Detect which cell encompasses the target text, then output its [X, Y] center coordinate. 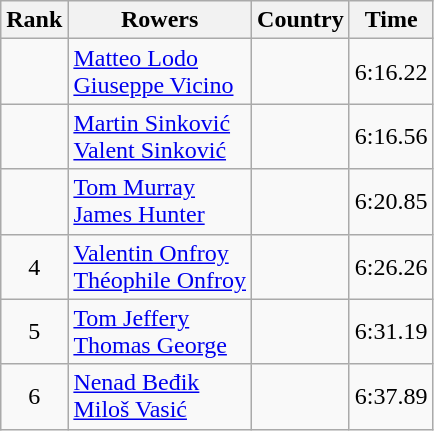
Time [391, 20]
6:16.22 [391, 72]
Nenad BeđikMiloš Vasić [160, 396]
Rowers [160, 20]
Matteo LodoGiuseppe Vicino [160, 72]
6 [34, 396]
Martin SinkovićValent Sinković [160, 136]
6:37.89 [391, 396]
6:20.85 [391, 202]
6:16.56 [391, 136]
6:31.19 [391, 332]
5 [34, 332]
Rank [34, 20]
4 [34, 266]
Valentin OnfroyThéophile Onfroy [160, 266]
Country [301, 20]
Tom MurrayJames Hunter [160, 202]
Tom JefferyThomas George [160, 332]
6:26.26 [391, 266]
